Extract the (x, y) coordinate from the center of the cell holding the provided text.  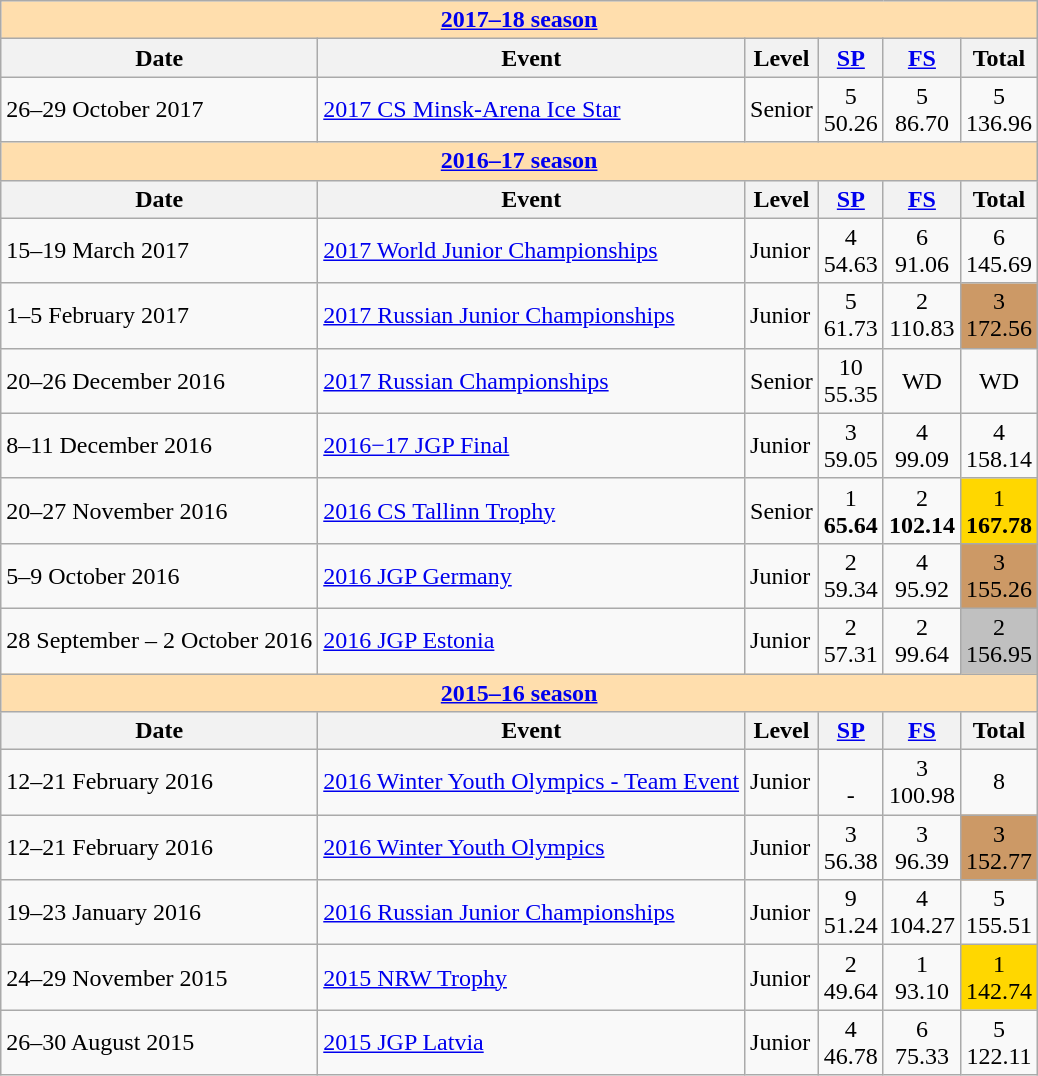
20–27 November 2016 (160, 510)
2015 JGP Latvia (532, 1042)
1 93.10 (922, 978)
5–9 October 2016 (160, 576)
2015 NRW Trophy (532, 978)
3 96.39 (922, 848)
2016 CS Tallinn Trophy (532, 510)
6 91.06 (922, 250)
4 158.14 (998, 446)
2016–17 season (520, 161)
8 (998, 782)
15–19 March 2017 (160, 250)
3 152.77 (998, 848)
5 61.73 (850, 316)
26–29 October 2017 (160, 110)
2 59.34 (850, 576)
2017 CS Minsk-Arena Ice Star (532, 110)
2017 Russian Championships (532, 380)
2 110.83 (922, 316)
4 95.92 (922, 576)
4 46.78 (850, 1042)
4 104.27 (922, 912)
2016−17 JGP Final (532, 446)
28 September – 2 October 2016 (160, 640)
4 99.09 (922, 446)
1 142.74 (998, 978)
2016 Winter Youth Olympics - Team Event (532, 782)
5 86.70 (922, 110)
1 167.78 (998, 510)
3 100.98 (922, 782)
2016 Russian Junior Championships (532, 912)
2016 JGP Germany (532, 576)
20–26 December 2016 (160, 380)
2017–18 season (520, 20)
2 57.31 (850, 640)
2 49.64 (850, 978)
3 172.56 (998, 316)
1–5 February 2017 (160, 316)
24–29 November 2015 (160, 978)
5 155.51 (998, 912)
3 155.26 (998, 576)
5 50.26 (850, 110)
6 145.69 (998, 250)
1 65.64 (850, 510)
9 51.24 (850, 912)
3 56.38 (850, 848)
19–23 January 2016 (160, 912)
- (850, 782)
2 156.95 (998, 640)
10 55.35 (850, 380)
5 122.11 (998, 1042)
5 136.96 (998, 110)
26–30 August 2015 (160, 1042)
8–11 December 2016 (160, 446)
2016 Winter Youth Olympics (532, 848)
2015–16 season (520, 693)
2 102.14 (922, 510)
2 99.64 (922, 640)
6 75.33 (922, 1042)
2017 Russian Junior Championships (532, 316)
2017 World Junior Championships (532, 250)
3 59.05 (850, 446)
4 54.63 (850, 250)
2016 JGP Estonia (532, 640)
